Find where the given text appears and provide that cell's center as [X, Y] coordinate. 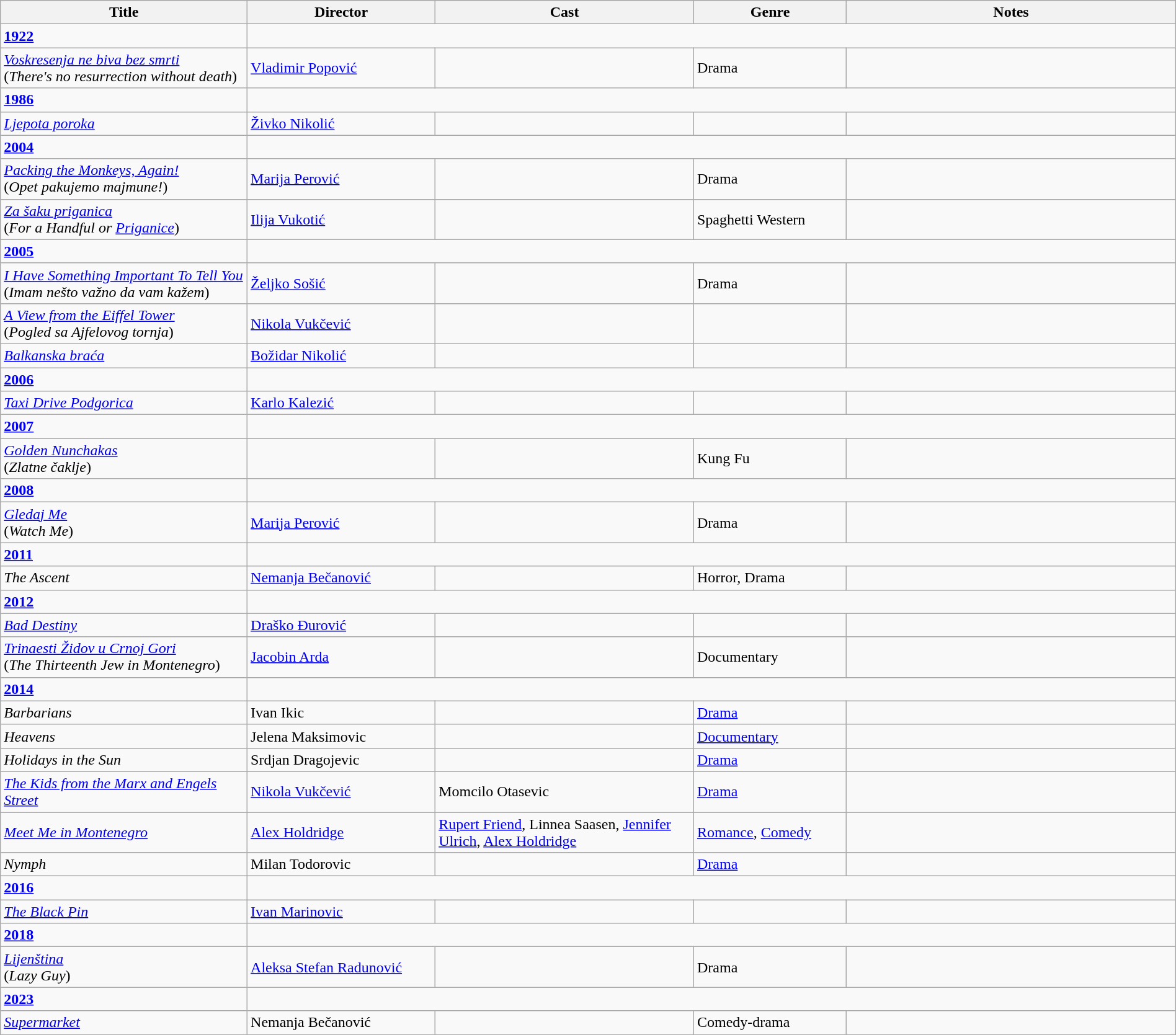
Srdjan Dragojevic [341, 760]
Momcilo Otasevic [564, 791]
2012 [124, 602]
Jacobin Arda [341, 657]
Golden Nunchakas(Zlatne čaklje) [124, 459]
Karlo Kalezić [341, 403]
Željko Sošić [341, 283]
A View from the Eiffel Tower(Pogled sa Ajfelovog tornja) [124, 324]
Cast [564, 12]
Comedy-drama [770, 1023]
Ljepota poroka [124, 123]
Alex Holdridge [341, 832]
The Kids from the Marx and Engels Street [124, 791]
Meet Me in Montenegro [124, 832]
Director [341, 12]
1986 [124, 100]
The Ascent [124, 578]
Barbarians [124, 713]
Aleksa Stefan Radunović [341, 967]
2006 [124, 379]
Holidays in the Sun [124, 760]
2011 [124, 554]
Horror, Drama [770, 578]
2014 [124, 689]
Za šaku priganica(For a Handful or Priganice) [124, 220]
Romance, Comedy [770, 832]
Notes [1011, 12]
Milan Todorovic [341, 864]
1922 [124, 36]
Bad Destiny [124, 625]
2007 [124, 427]
Balkanska braća [124, 355]
Voskresenja ne biva bez smrti(There's no resurrection without death) [124, 68]
Živko Nikolić [341, 123]
Lijenština(Lazy Guy) [124, 967]
Supermarket [124, 1023]
Packing the Monkeys, Again!(Opet pakujemo majmune!) [124, 179]
2008 [124, 491]
Draško Đurović [341, 625]
Genre [770, 12]
I Have Something Important To Tell You(Imam nešto važno da vam kažem) [124, 283]
Gledaj Me(Watch Me) [124, 522]
2018 [124, 935]
Vladimir Popović [341, 68]
2023 [124, 999]
2004 [124, 147]
Jelena Maksimovic [341, 736]
Nymph [124, 864]
2016 [124, 888]
2005 [124, 251]
Ivan Marinovic [341, 912]
Božidar Nikolić [341, 355]
Title [124, 12]
Ivan Ikic [341, 713]
Kung Fu [770, 459]
Spaghetti Western [770, 220]
Trinaesti Židov u Crnoj Gori(The Thirteenth Jew in Montenegro) [124, 657]
Ilija Vukotić [341, 220]
The Black Pin [124, 912]
Rupert Friend, Linnea Saasen, Jennifer Ulrich, Alex Holdridge [564, 832]
Taxi Drive Podgorica [124, 403]
Heavens [124, 736]
